Search for the cell housing the specified text and yield its (X, Y) center coordinate. 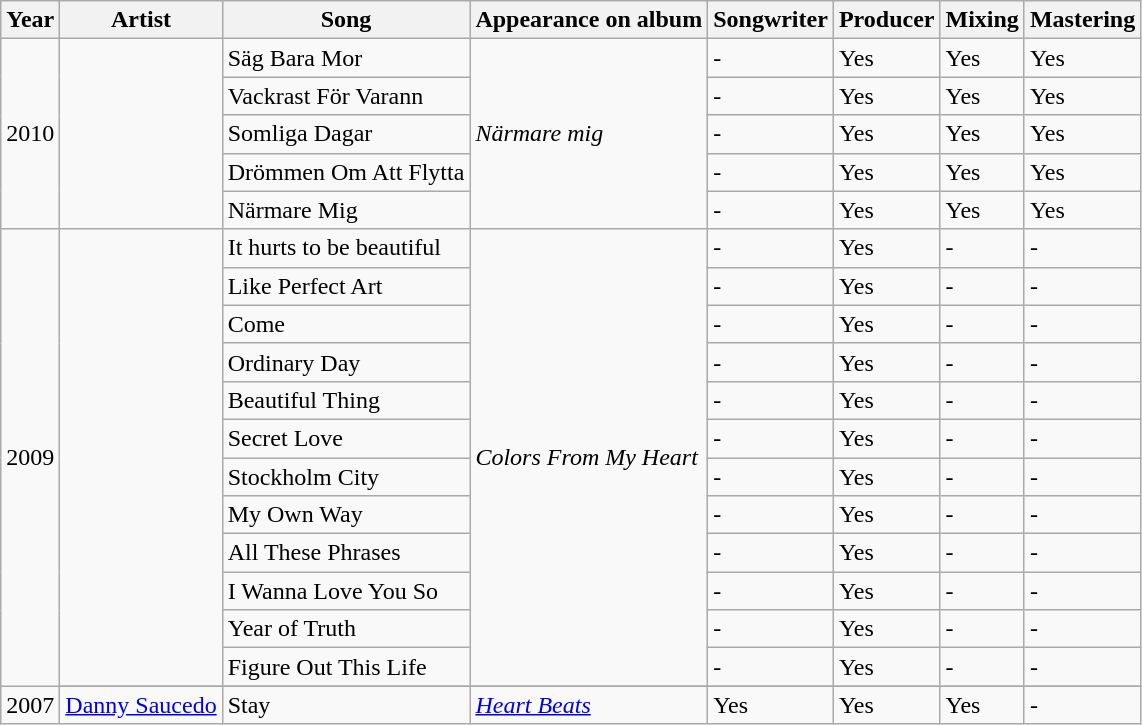
Appearance on album (589, 20)
2010 (30, 134)
Mixing (982, 20)
Year of Truth (346, 629)
Song (346, 20)
My Own Way (346, 515)
Ordinary Day (346, 362)
Come (346, 324)
Stockholm City (346, 477)
Mastering (1082, 20)
2007 (30, 705)
Danny Saucedo (141, 705)
Somliga Dagar (346, 134)
I Wanna Love You So (346, 591)
Närmare Mig (346, 210)
Stay (346, 705)
Artist (141, 20)
Year (30, 20)
Drömmen Om Att Flytta (346, 172)
Beautiful Thing (346, 400)
Heart Beats (589, 705)
Figure Out This Life (346, 667)
All These Phrases (346, 553)
Närmare mig (589, 134)
Vackrast För Varann (346, 96)
Like Perfect Art (346, 286)
Säg Bara Mor (346, 58)
Songwriter (771, 20)
2009 (30, 458)
Producer (886, 20)
Secret Love (346, 438)
It hurts to be beautiful (346, 248)
Colors From My Heart (589, 458)
